Determine the (X, Y) coordinate at the center of the cell enclosing the given text.  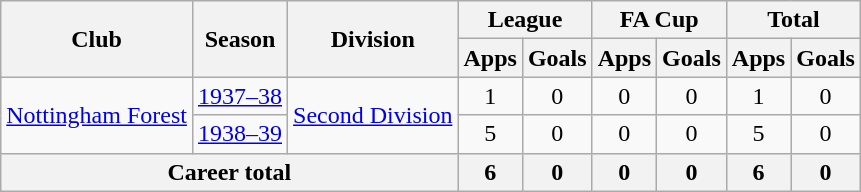
Club (97, 39)
League (525, 20)
1937–38 (240, 96)
Season (240, 39)
Career total (230, 172)
Division (373, 39)
1938–39 (240, 134)
FA Cup (659, 20)
Second Division (373, 115)
Total (793, 20)
Nottingham Forest (97, 115)
